Find where the given text appears and provide that cell's center as (X, Y) coordinate. 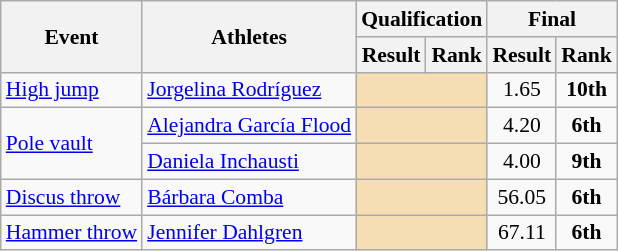
4.20 (522, 126)
Event (72, 36)
Athletes (249, 36)
Pole vault (72, 144)
56.05 (522, 197)
9th (586, 162)
Qualification (422, 19)
Jorgelina Rodríguez (249, 90)
4.00 (522, 162)
Hammer throw (72, 233)
67.11 (522, 233)
Discus throw (72, 197)
Daniela Inchausti (249, 162)
Bárbara Comba (249, 197)
10th (586, 90)
Alejandra García Flood (249, 126)
High jump (72, 90)
Jennifer Dahlgren (249, 233)
Final (552, 19)
1.65 (522, 90)
